Return the (x, y) coordinate for the center point of the cell that contains the specified text.  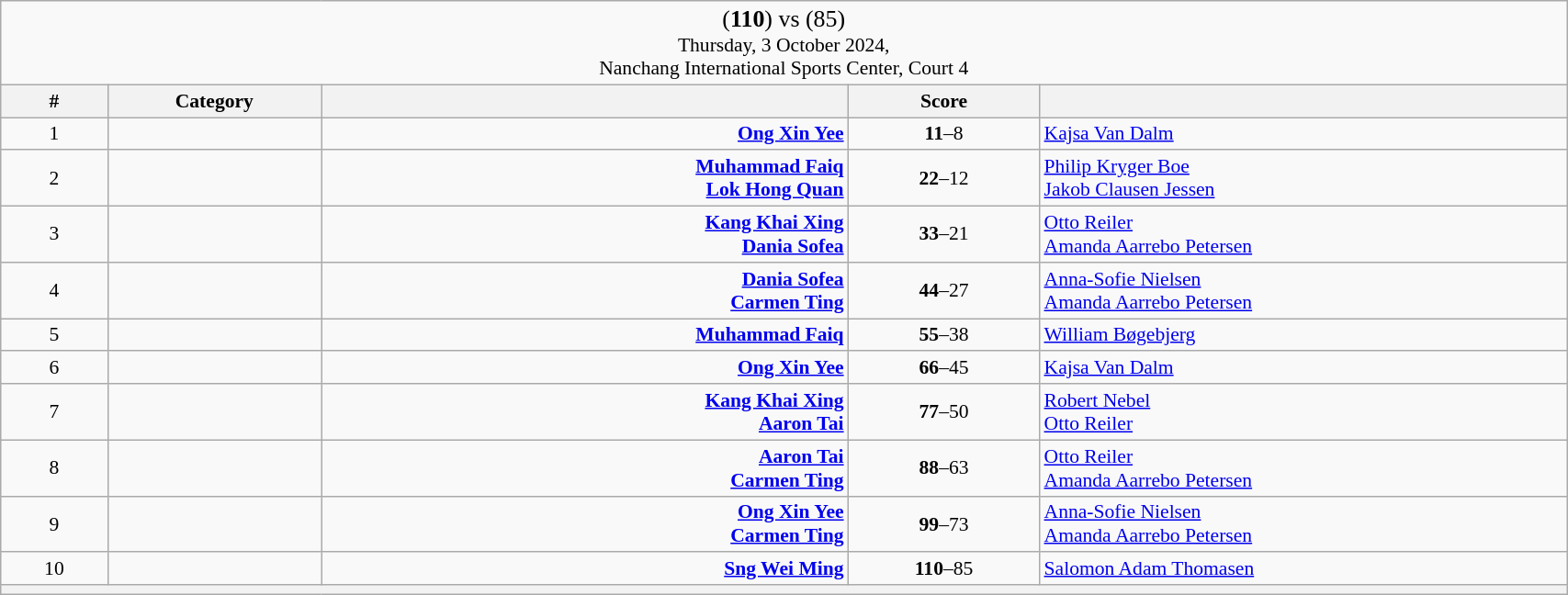
4 (54, 290)
7 (54, 411)
# (54, 101)
Category (215, 101)
Salomon Adam Thomasen (1303, 569)
Sng Wei Ming (585, 569)
Kang Khai Xing Aaron Tai (585, 411)
66–45 (944, 368)
Muhammad Faiq (585, 335)
55–38 (944, 335)
(110) vs (85) Thursday, 3 October 2024, Nanchang International Sports Center, Court 4 (784, 42)
3 (54, 235)
110–85 (944, 569)
77–50 (944, 411)
William Bøgebjerg (1303, 335)
Dania Sofea Carmen Ting (585, 290)
11–8 (944, 134)
88–63 (944, 468)
6 (54, 368)
33–21 (944, 235)
5 (54, 335)
8 (54, 468)
Kang Khai Xing Dania Sofea (585, 235)
44–27 (944, 290)
Muhammad Faiq Lok Hong Quan (585, 178)
10 (54, 569)
2 (54, 178)
Ong Xin Yee Carmen Ting (585, 523)
Robert Nebel Otto Reiler (1303, 411)
1 (54, 134)
22–12 (944, 178)
Score (944, 101)
Philip Kryger Boe Jakob Clausen Jessen (1303, 178)
99–73 (944, 523)
9 (54, 523)
Aaron Tai Carmen Ting (585, 468)
